Provide the (X, Y) coordinate of the cell's center where the given text is located.  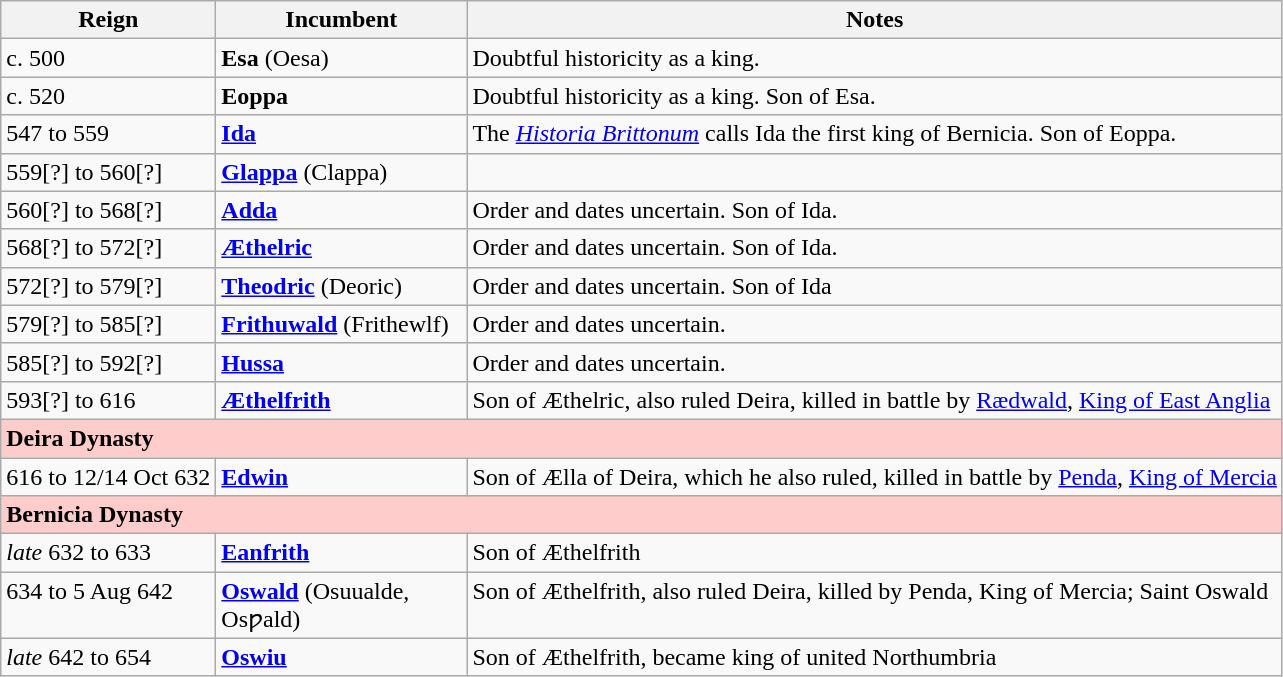
Son of Æthelfrith, also ruled Deira, killed by Penda, King of Mercia; Saint Oswald (875, 606)
Hussa (342, 362)
547 to 559 (108, 134)
Son of Æthelfrith, became king of united Northumbria (875, 657)
late 632 to 633 (108, 553)
634 to 5 Aug 642 (108, 606)
Deira Dynasty (642, 438)
Æthelric (342, 248)
Frithuwald (Frithewlf) (342, 324)
Notes (875, 20)
585[?] to 592[?] (108, 362)
Theodric (Deoric) (342, 286)
560[?] to 568[?] (108, 210)
c. 500 (108, 58)
Incumbent (342, 20)
616 to 12/14 Oct 632 (108, 477)
Edwin (342, 477)
The Historia Brittonum calls Ida the first king of Bernicia. Son of Eoppa. (875, 134)
Son of Ælla of Deira, which he also ruled, killed in battle by Penda, King of Mercia (875, 477)
559[?] to 560[?] (108, 172)
Bernicia Dynasty (642, 515)
Doubtful historicity as a king. (875, 58)
Glappa (Clappa) (342, 172)
Esa (Oesa) (342, 58)
Doubtful historicity as a king. Son of Esa. (875, 96)
c. 520 (108, 96)
Son of Æthelfrith (875, 553)
572[?] to 579[?] (108, 286)
593[?] to 616 (108, 400)
late 642 to 654 (108, 657)
Eanfrith (342, 553)
568[?] to 572[?] (108, 248)
Oswald (Osuualde, Osƿald) (342, 606)
Eoppa (342, 96)
Reign (108, 20)
Son of Æthelric, also ruled Deira, killed in battle by Rædwald, King of East Anglia (875, 400)
Order and dates uncertain. Son of Ida (875, 286)
Adda (342, 210)
579[?] to 585[?] (108, 324)
Æthelfrith (342, 400)
Ida (342, 134)
Oswiu (342, 657)
